Pinpoint the cell where the given text exists, returning its [X, Y] midpoint coordinate. 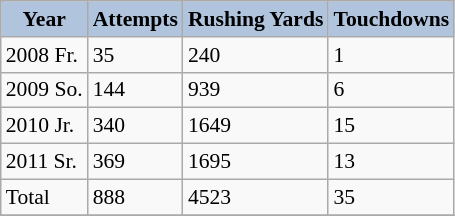
240 [256, 55]
369 [136, 162]
2008 Fr. [44, 55]
6 [391, 90]
1695 [256, 162]
Attempts [136, 19]
Rushing Yards [256, 19]
Touchdowns [391, 19]
13 [391, 162]
888 [136, 197]
939 [256, 90]
Total [44, 197]
Year [44, 19]
2010 Jr. [44, 126]
144 [136, 90]
4523 [256, 197]
1 [391, 55]
2011 Sr. [44, 162]
1649 [256, 126]
2009 So. [44, 90]
340 [136, 126]
15 [391, 126]
